Scan for the cell matching the given text and deliver its (X, Y) coordinate at center. 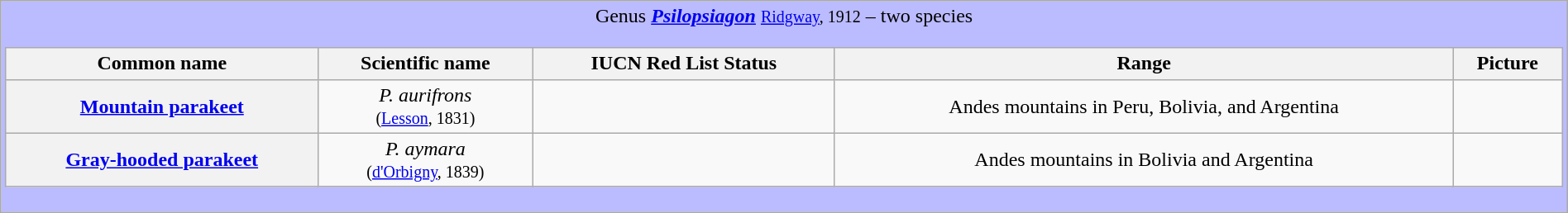
Andes mountains in Peru, Bolivia, and Argentina (1143, 106)
Andes mountains in Bolivia and Argentina (1143, 160)
IUCN Red List Status (683, 64)
Scientific name (426, 64)
Range (1143, 64)
Picture (1508, 64)
P. aymara (d'Orbigny, 1839) (426, 160)
Mountain parakeet (162, 106)
P. aurifrons (Lesson, 1831) (426, 106)
Common name (162, 64)
Gray-hooded parakeet (162, 160)
